Detect which cell encompasses the target text, then output its (x, y) center coordinate. 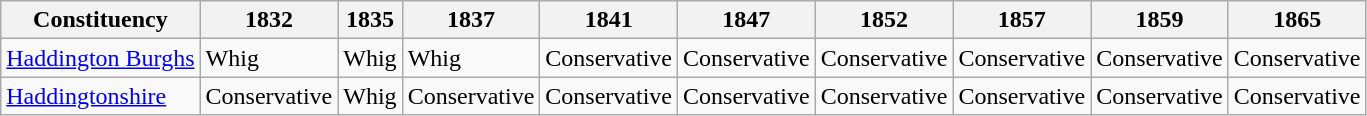
Constituency (100, 20)
1835 (370, 20)
1852 (884, 20)
1841 (609, 20)
1832 (269, 20)
1847 (747, 20)
Haddington Burghs (100, 58)
1865 (1297, 20)
1837 (471, 20)
1857 (1022, 20)
1859 (1160, 20)
Haddingtonshire (100, 96)
